Find where the given text appears and provide that cell's center as [x, y] coordinate. 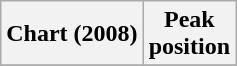
Peakposition [189, 34]
Chart (2008) [72, 34]
